Identify which cell holds the provided text, then report its [X, Y] central coordinate. 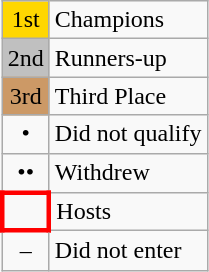
– [26, 251]
Did not enter [128, 251]
Hosts [128, 212]
Champions [128, 20]
Third Place [128, 96]
Withdrew [128, 173]
Runners-up [128, 58]
2nd [26, 58]
•• [26, 173]
• [26, 134]
1st [26, 20]
3rd [26, 96]
Did not qualify [128, 134]
